Extract the (X, Y) coordinate from the center of the cell holding the provided text.  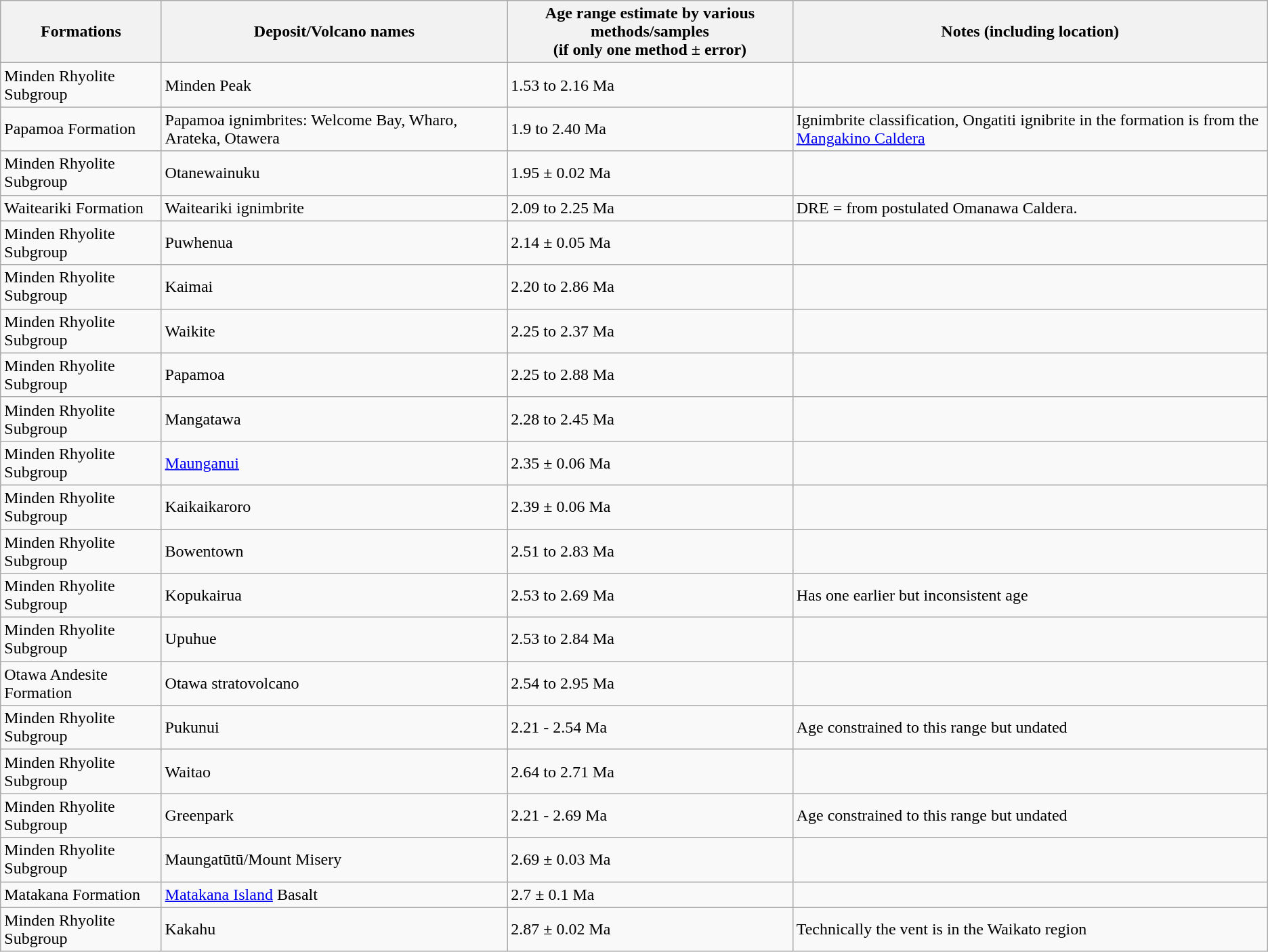
2.21 - 2.54 Ma (650, 727)
Pukunui (335, 727)
2.53 to 2.84 Ma (650, 639)
Upuhue (335, 639)
Minden Peak (335, 85)
Matakana Formation (81, 894)
Kakahu (335, 929)
Otawa Andesite Formation (81, 684)
2.20 to 2.86 Ma (650, 287)
1.9 to 2.40 Ma (650, 129)
Papamoa (335, 375)
Puwhenua (335, 242)
DRE = from postulated Omanawa Caldera. (1030, 208)
Otawa stratovolcano (335, 684)
2.54 to 2.95 Ma (650, 684)
Greenpark (335, 815)
Kopukairua (335, 596)
1.95 ± 0.02 Ma (650, 173)
Mangatawa (335, 418)
1.53 to 2.16 Ma (650, 85)
2.69 ± 0.03 Ma (650, 860)
2.51 to 2.83 Ma (650, 551)
2.7 ± 0.1 Ma (650, 894)
2.53 to 2.69 Ma (650, 596)
2.35 ± 0.06 Ma (650, 463)
Kaikaikaroro (335, 506)
Waitao (335, 772)
2.09 to 2.25 Ma (650, 208)
2.39 ± 0.06 Ma (650, 506)
Waikite (335, 330)
Waiteariki Formation (81, 208)
Deposit/Volcano names (335, 32)
Formations (81, 32)
Age range estimate by various methods/samples(if only one method ± error) (650, 32)
2.21 - 2.69 Ma (650, 815)
2.87 ± 0.02 Ma (650, 929)
Bowentown (335, 551)
Papamoa ignimbrites: Welcome Bay, Wharo, Arateka, Otawera (335, 129)
Ignimbrite classification, Ongatiti ignibrite in the formation is from the Mangakino Caldera (1030, 129)
2.25 to 2.88 Ma (650, 375)
Waiteariki ignimbrite (335, 208)
2.64 to 2.71 Ma (650, 772)
Maungatūtū/Mount Misery (335, 860)
Otanewainuku (335, 173)
2.14 ± 0.05 Ma (650, 242)
Kaimai (335, 287)
Notes (including location) (1030, 32)
Papamoa Formation (81, 129)
2.28 to 2.45 Ma (650, 418)
Technically the vent is in the Waikato region (1030, 929)
Has one earlier but inconsistent age (1030, 596)
2.25 to 2.37 Ma (650, 330)
Maunganui (335, 463)
Matakana Island Basalt (335, 894)
